Extract the [X, Y] coordinate from the center of the cell holding the provided text.  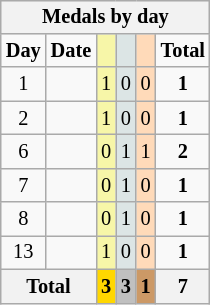
Medals by day [106, 17]
6 [24, 152]
8 [24, 219]
13 [24, 253]
Day [24, 51]
Date [71, 51]
